Locate the cell with the specified text and output its [X, Y] center coordinate. 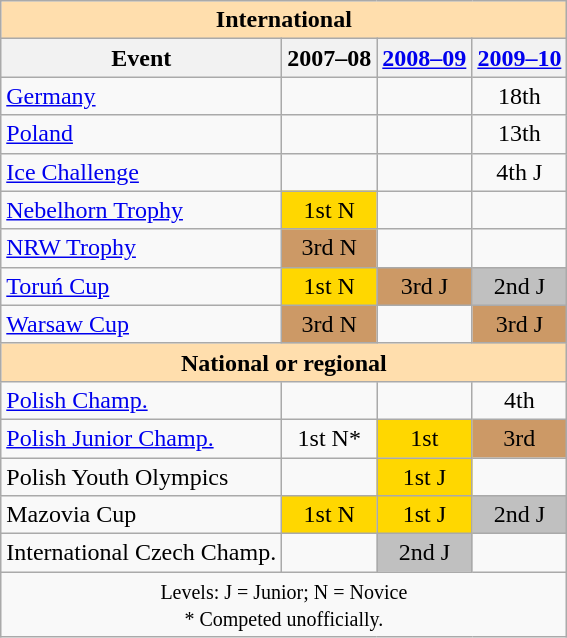
Polish Junior Champ. [142, 438]
International Czech Champ. [142, 553]
Polish Youth Olympics [142, 477]
Levels: J = Junior; N = Novice * Competed unofficially. [284, 604]
Poland [142, 134]
Ice Challenge [142, 172]
Mazovia Cup [142, 515]
3rd [520, 438]
National or regional [284, 362]
Toruń Cup [142, 286]
Polish Champ. [142, 400]
4th [520, 400]
2009–10 [520, 58]
Event [142, 58]
1st N* [330, 438]
Nebelhorn Trophy [142, 210]
2008–09 [424, 58]
Warsaw Cup [142, 324]
13th [520, 134]
1st [424, 438]
Germany [142, 96]
International [284, 20]
NRW Trophy [142, 248]
4th J [520, 172]
2007–08 [330, 58]
18th [520, 96]
